Detect which cell encompasses the target text, then output its [x, y] center coordinate. 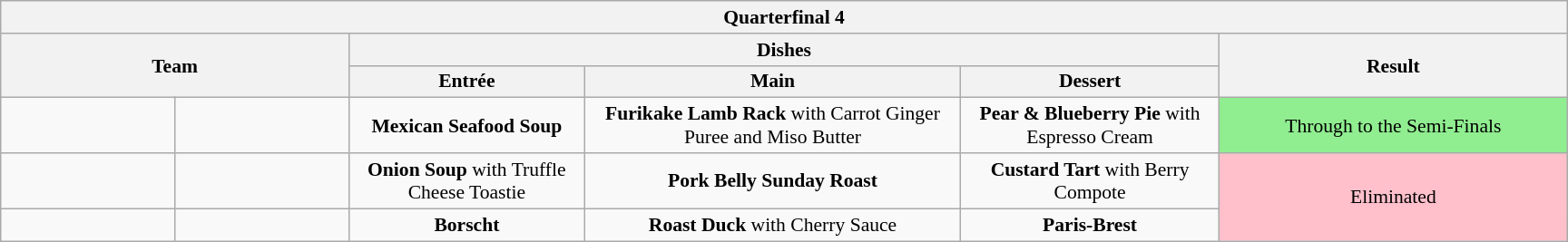
Paris-Brest [1091, 225]
Eliminated [1394, 198]
Custard Tart with Berry Compote [1091, 181]
Pork Belly Sunday Roast [772, 181]
Entrée [466, 82]
Roast Duck with Cherry Sauce [772, 225]
Dishes [784, 50]
Dessert [1091, 82]
Mexican Seafood Soup [466, 125]
Furikake Lamb Rack with Carrot Ginger Puree and Miso Butter [772, 125]
Onion Soup with Truffle Cheese Toastie [466, 181]
Result [1394, 65]
Main [772, 82]
Team [175, 65]
Borscht [466, 225]
Pear & Blueberry Pie with Espresso Cream [1091, 125]
Quarterfinal 4 [784, 17]
Through to the Semi-Finals [1394, 125]
